Extract the [x, y] coordinate from the center of the cell holding the provided text.  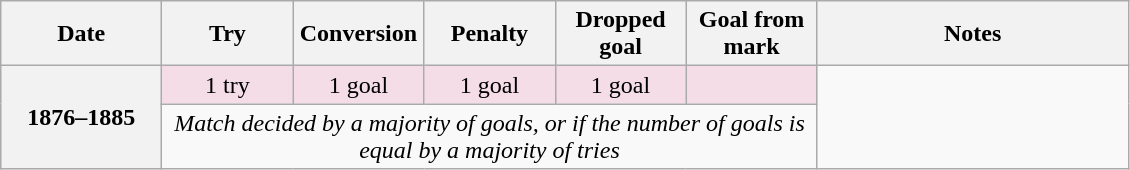
Date [82, 34]
Match decided by a majority of goals, or if the number of goals is equal by a majority of tries [490, 136]
Try [228, 34]
1876–1885 [82, 118]
Conversion [358, 34]
Notes [972, 34]
Goal from mark [752, 34]
1 try [228, 85]
Dropped goal [620, 34]
Penalty [490, 34]
